For the text-containing cell, return its midpoint in [x, y] coordinate format. 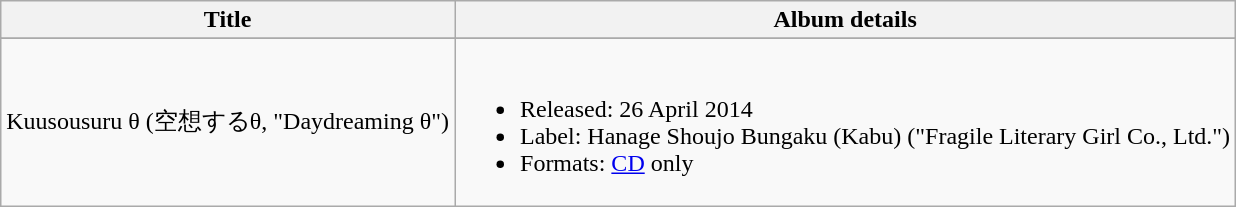
Released: 26 April 2014Label: Hanage Shoujo Bungaku (Kabu) ("Fragile Literary Girl Co., Ltd.")Formats: CD only [844, 122]
Album details [844, 20]
Kuusousuru θ (空想するθ, "Daydreaming θ") [228, 122]
Title [228, 20]
